Capture the cell that displays the provided text and extract its [X, Y] central coordinate. 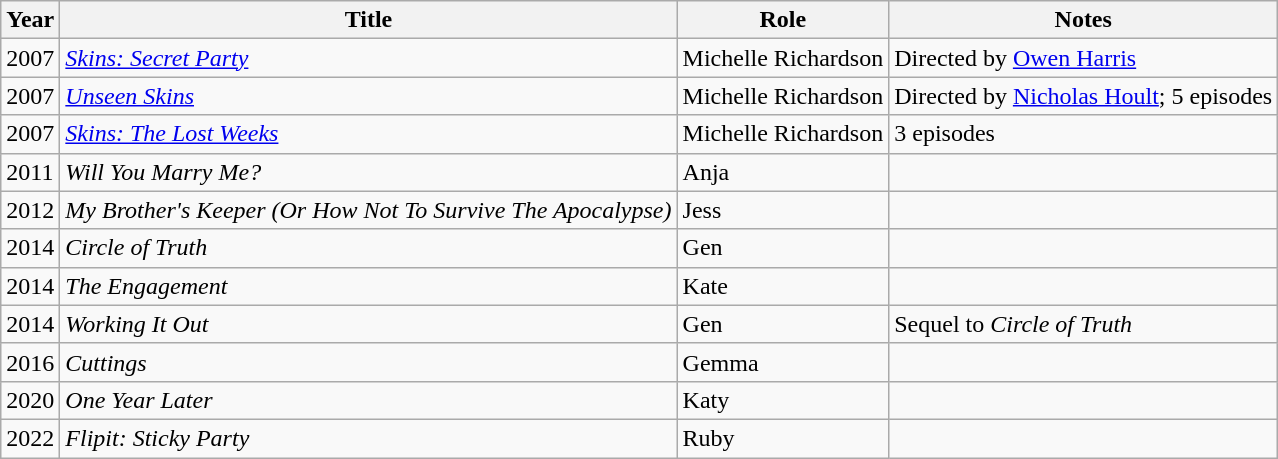
2022 [30, 438]
Sequel to Circle of Truth [1084, 324]
Kate [783, 286]
My Brother's Keeper (Or How Not To Survive The Apocalypse) [368, 210]
Notes [1084, 20]
The Engagement [368, 286]
One Year Later [368, 400]
2011 [30, 172]
Flipit: Sticky Party [368, 438]
Circle of Truth [368, 248]
Cuttings [368, 362]
Year [30, 20]
2016 [30, 362]
Unseen Skins [368, 96]
Directed by Owen Harris [1084, 58]
Directed by Nicholas Hoult; 5 episodes [1084, 96]
Title [368, 20]
Jess [783, 210]
Skins: The Lost Weeks [368, 134]
3 episodes [1084, 134]
Role [783, 20]
Skins: Secret Party [368, 58]
Ruby [783, 438]
2020 [30, 400]
Katy [783, 400]
2012 [30, 210]
Gemma [783, 362]
Will You Marry Me? [368, 172]
Working It Out [368, 324]
Anja [783, 172]
